Search for the cell housing the specified text and yield its (x, y) center coordinate. 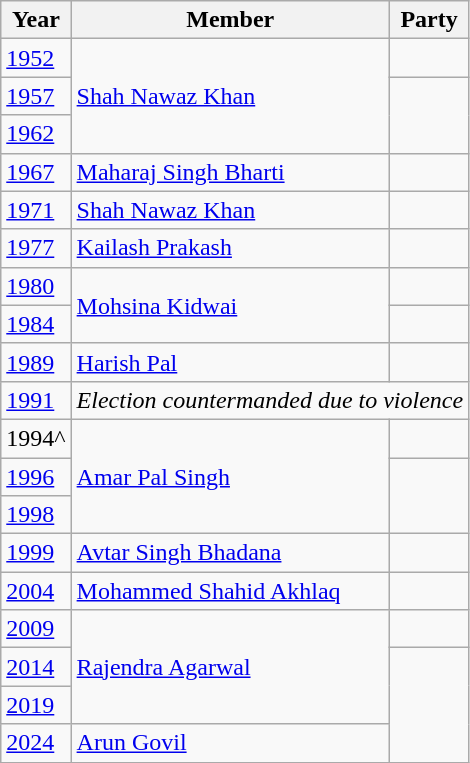
1971 (36, 210)
2019 (36, 705)
1991 (36, 400)
1994^ (36, 438)
2024 (36, 743)
Mohammed Shahid Akhlaq (230, 591)
Mohsina Kidwai (230, 305)
1952 (36, 58)
Rajendra Agarwal (230, 667)
1962 (36, 134)
Arun Govil (230, 743)
1967 (36, 172)
Election countermanded due to violence (270, 400)
2009 (36, 629)
Year (36, 20)
1980 (36, 286)
Party (430, 20)
Amar Pal Singh (230, 476)
1999 (36, 553)
Harish Pal (230, 362)
1996 (36, 477)
Avtar Singh Bhadana (230, 553)
Member (230, 20)
Maharaj Singh Bharti (230, 172)
1998 (36, 515)
1989 (36, 362)
1984 (36, 324)
Kailash Prakash (230, 248)
2014 (36, 667)
2004 (36, 591)
1977 (36, 248)
1957 (36, 96)
